Return the [X, Y] coordinate for the center point of the cell that contains the specified text.  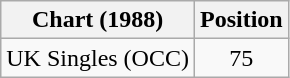
75 [241, 58]
UK Singles (OCC) [98, 58]
Position [241, 20]
Chart (1988) [98, 20]
